Extract the (X, Y) coordinate from the center of the cell holding the provided text.  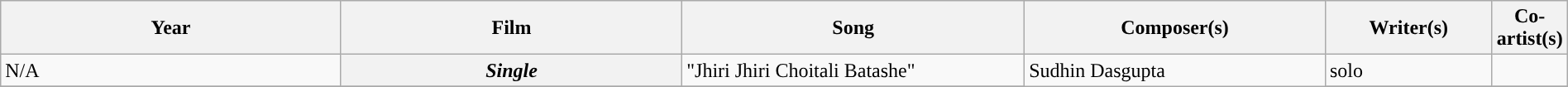
Film (511, 28)
Composer(s) (1175, 28)
"Jhiri Jhiri Choitali Batashe" (853, 70)
N/A (171, 70)
Sudhin Dasgupta (1175, 70)
Year (171, 28)
Song (853, 28)
Writer(s) (1408, 28)
Single (511, 70)
solo (1408, 70)
Co-artist(s) (1530, 28)
